Search for the cell housing the specified text and yield its [x, y] center coordinate. 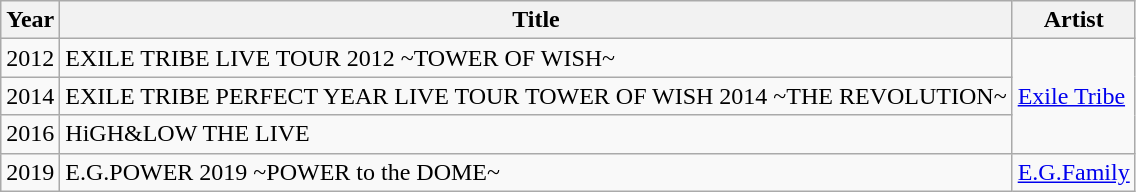
EXILE TRIBE LIVE TOUR 2012 ~TOWER OF WISH~ [536, 58]
Title [536, 20]
2016 [30, 134]
EXILE TRIBE PERFECT YEAR LIVE TOUR TOWER OF WISH 2014 ~THE REVOLUTION~ [536, 96]
Exile Tribe [1074, 96]
2014 [30, 96]
2012 [30, 58]
Year [30, 20]
HiGH&LOW THE LIVE [536, 134]
E.G.POWER 2019 ~POWER to the DOME~ [536, 172]
Artist [1074, 20]
2019 [30, 172]
E.G.Family [1074, 172]
